Output the [x, y] coordinate of the center of the cell containing the given text.  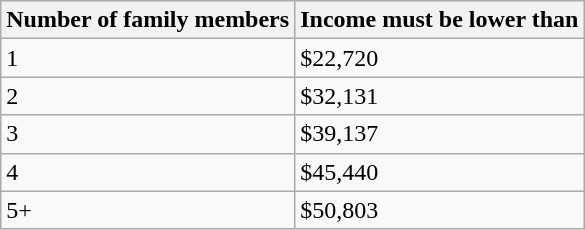
$22,720 [440, 58]
5+ [148, 210]
Income must be lower than [440, 20]
$32,131 [440, 96]
Number of family members [148, 20]
2 [148, 96]
$50,803 [440, 210]
3 [148, 134]
$45,440 [440, 172]
4 [148, 172]
$39,137 [440, 134]
1 [148, 58]
